Capture the cell that displays the provided text and extract its [X, Y] central coordinate. 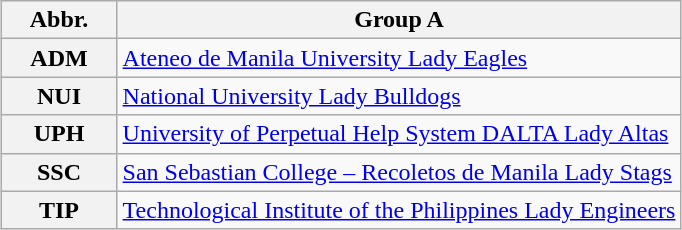
ADM [59, 58]
SSC [59, 172]
NUI [59, 96]
National University Lady Bulldogs [399, 96]
University of Perpetual Help System DALTA Lady Altas [399, 134]
Group A [399, 20]
Ateneo de Manila University Lady Eagles [399, 58]
Abbr. [59, 20]
TIP [59, 210]
UPH [59, 134]
Technological Institute of the Philippines Lady Engineers [399, 210]
San Sebastian College – Recoletos de Manila Lady Stags [399, 172]
